For the text-containing cell, return its midpoint in (x, y) coordinate format. 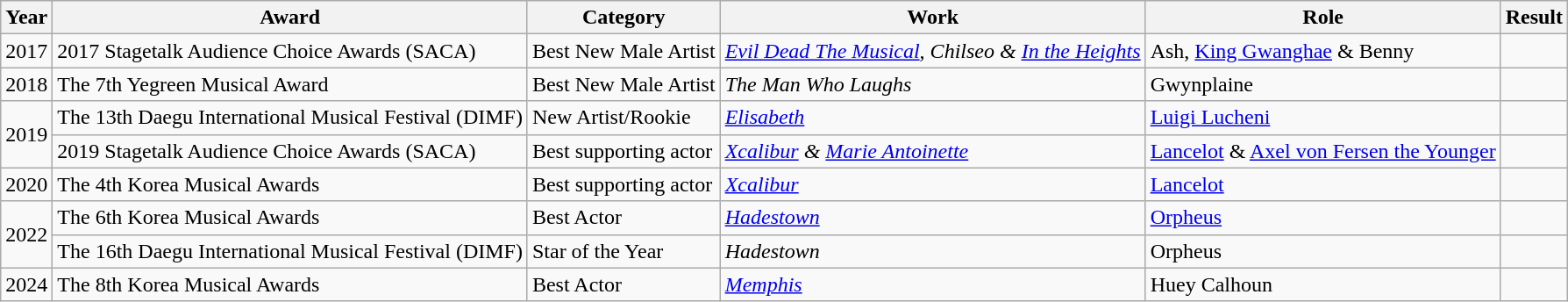
The 7th Yegreen Musical Award (290, 84)
2019 Stagetalk Audience Choice Awards (SACA) (290, 151)
Gwynplaine (1322, 84)
The 16th Daegu International Musical Festival (DIMF) (290, 251)
2017 (26, 51)
Result (1534, 18)
The 4th Korea Musical Awards (290, 184)
2018 (26, 84)
2017 Stagetalk Audience Choice Awards (SACA) (290, 51)
Huey Calhoun (1322, 284)
Lancelot (1322, 184)
Ash, King Gwanghae & Benny (1322, 51)
Elisabeth (933, 118)
2024 (26, 284)
2022 (26, 234)
New Artist/Rookie (624, 118)
Year (26, 18)
The 13th Daegu International Musical Festival (DIMF) (290, 118)
Work (933, 18)
Role (1322, 18)
2020 (26, 184)
Xcalibur & Marie Antoinette (933, 151)
Category (624, 18)
The 6th Korea Musical Awards (290, 218)
The 8th Korea Musical Awards (290, 284)
Lancelot & Axel von Fersen the Younger (1322, 151)
Memphis (933, 284)
Star of the Year (624, 251)
2019 (26, 134)
Xcalibur (933, 184)
Award (290, 18)
Luigi Lucheni (1322, 118)
The Man Who Laughs (933, 84)
Evil Dead The Musical, Chilseo & In the Heights (933, 51)
